Extract the (X, Y) coordinate from the center of the cell holding the provided text.  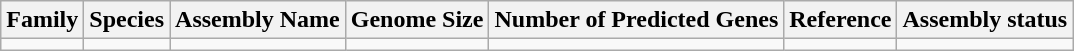
Assembly status (985, 20)
Genome Size (417, 20)
Number of Predicted Genes (636, 20)
Family (42, 20)
Reference (840, 20)
Assembly Name (258, 20)
Species (127, 20)
